Capture the cell that displays the provided text and extract its [x, y] central coordinate. 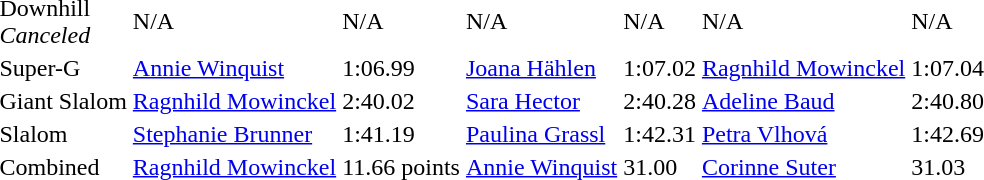
1:41.19 [402, 134]
1:42.31 [660, 134]
2:40.28 [660, 101]
Petra Vlhová [803, 134]
Annie Winquist [234, 68]
Stephanie Brunner [234, 134]
1:07.02 [660, 68]
Adeline Baud [803, 101]
1:06.99 [402, 68]
Paulina Grassl [541, 134]
Sara Hector [541, 101]
2:40.02 [402, 101]
Joana Hählen [541, 68]
